Search for the cell housing the specified text and yield its (X, Y) center coordinate. 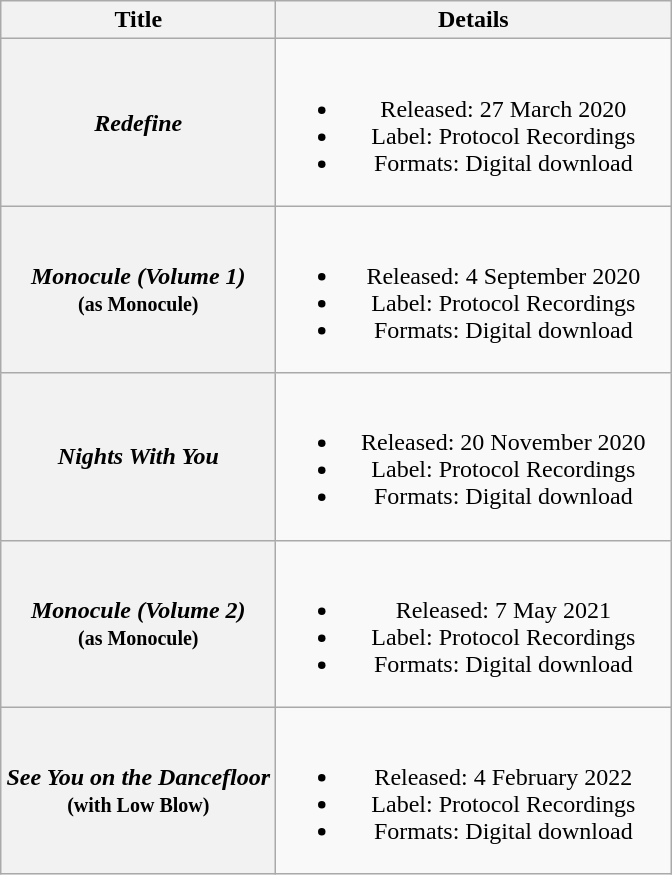
Released: 4 September 2020Label: Protocol RecordingsFormats: Digital download (474, 290)
Released: 27 March 2020Label: Protocol RecordingsFormats: Digital download (474, 122)
See You on the Dancefloor (with Low Blow) (138, 790)
Details (474, 20)
Monocule (Volume 1) (as Monocule) (138, 290)
Released: 7 May 2021Label: Protocol RecordingsFormats: Digital download (474, 624)
Released: 20 November 2020Label: Protocol RecordingsFormats: Digital download (474, 456)
Monocule (Volume 2) (as Monocule) (138, 624)
Title (138, 20)
Released: 4 February 2022Label: Protocol RecordingsFormats: Digital download (474, 790)
Nights With You (138, 456)
Redefine (138, 122)
